Capture the cell that displays the provided text and extract its (X, Y) central coordinate. 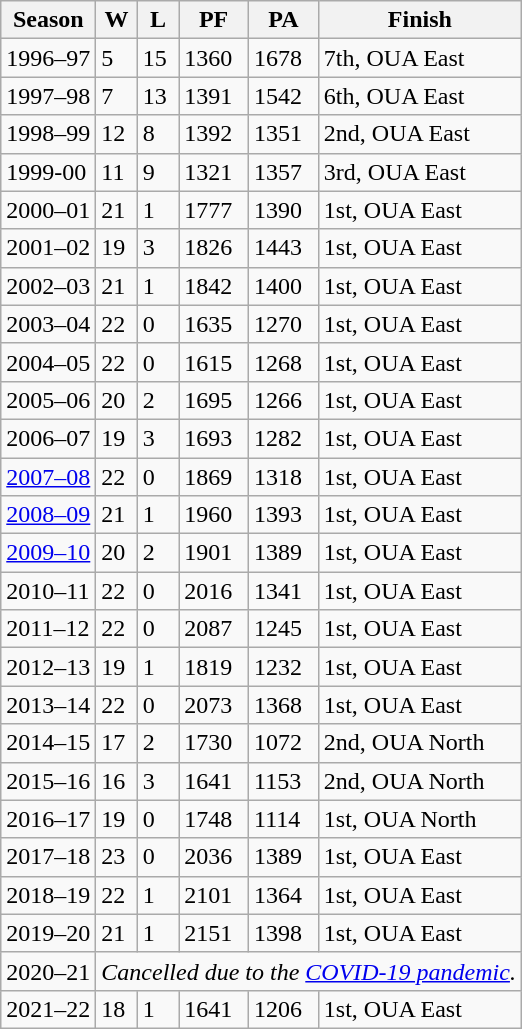
1443 (284, 248)
5 (116, 58)
3rd, OUA East (420, 172)
2004–05 (48, 362)
1266 (284, 400)
2005–06 (48, 400)
1901 (214, 553)
2151 (214, 933)
1393 (284, 515)
1999-00 (48, 172)
8 (158, 134)
2003–04 (48, 324)
12 (116, 134)
1400 (284, 286)
2nd, OUA East (420, 134)
1615 (214, 362)
PA (284, 20)
1635 (214, 324)
1695 (214, 400)
1357 (284, 172)
9 (158, 172)
1153 (284, 781)
2002–03 (48, 286)
2018–19 (48, 895)
7 (116, 96)
1360 (214, 58)
2008–09 (48, 515)
2019–20 (48, 933)
1206 (284, 1009)
11 (116, 172)
2014–15 (48, 743)
1390 (284, 210)
1997–98 (48, 96)
2021–22 (48, 1009)
16 (116, 781)
1245 (284, 629)
1282 (284, 438)
2016–17 (48, 819)
1777 (214, 210)
1542 (284, 96)
2007–08 (48, 477)
1869 (214, 477)
1364 (284, 895)
2009–10 (48, 553)
1114 (284, 819)
L (158, 20)
7th, OUA East (420, 58)
2073 (214, 705)
15 (158, 58)
6th, OUA East (420, 96)
1268 (284, 362)
2087 (214, 629)
13 (158, 96)
1748 (214, 819)
2016 (214, 591)
1072 (284, 743)
1730 (214, 743)
2011–12 (48, 629)
2036 (214, 857)
2101 (214, 895)
Cancelled due to the COVID-19 pandemic. (309, 971)
1232 (284, 667)
W (116, 20)
23 (116, 857)
1826 (214, 248)
1351 (284, 134)
2010–11 (48, 591)
1391 (214, 96)
2015–16 (48, 781)
1318 (284, 477)
1392 (214, 134)
1341 (284, 591)
1678 (284, 58)
1270 (284, 324)
2012–13 (48, 667)
2013–14 (48, 705)
2020–21 (48, 971)
1998–99 (48, 134)
1996–97 (48, 58)
1819 (214, 667)
Season (48, 20)
PF (214, 20)
18 (116, 1009)
1368 (284, 705)
1960 (214, 515)
2006–07 (48, 438)
17 (116, 743)
Finish (420, 20)
1321 (214, 172)
1842 (214, 286)
2017–18 (48, 857)
1398 (284, 933)
1693 (214, 438)
1st, OUA North (420, 819)
2000–01 (48, 210)
2001–02 (48, 248)
